Return (X, Y) of the center of cell containing provided text 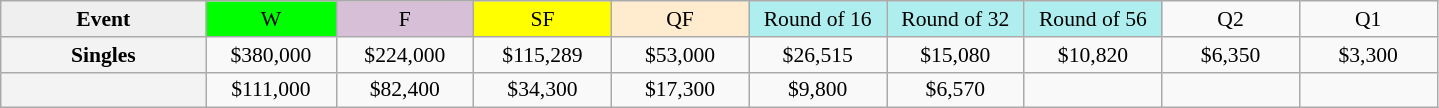
$15,080 (955, 55)
$9,800 (818, 90)
Q1 (1368, 19)
$82,400 (405, 90)
Round of 56 (1093, 19)
Round of 16 (818, 19)
$34,300 (543, 90)
$3,300 (1368, 55)
$53,000 (680, 55)
$6,350 (1231, 55)
$111,000 (271, 90)
F (405, 19)
QF (680, 19)
Round of 32 (955, 19)
$26,515 (818, 55)
$17,300 (680, 90)
SF (543, 19)
Event (104, 19)
W (271, 19)
$6,570 (955, 90)
$224,000 (405, 55)
$10,820 (1093, 55)
Q2 (1231, 19)
Singles (104, 55)
$115,289 (543, 55)
$380,000 (271, 55)
